Provide the [x, y] coordinate of the cell's center where the given text is located.  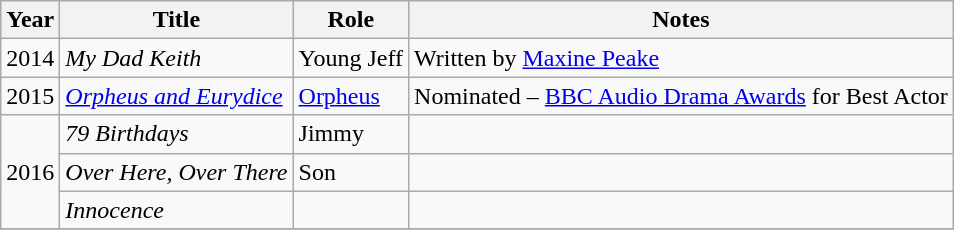
79 Birthdays [176, 134]
2014 [30, 58]
2016 [30, 172]
Orpheus [351, 96]
Young Jeff [351, 58]
Son [351, 172]
Role [351, 20]
Nominated – BBC Audio Drama Awards for Best Actor [682, 96]
Over Here, Over There [176, 172]
Written by Maxine Peake [682, 58]
Title [176, 20]
Orpheus and Eurydice [176, 96]
Notes [682, 20]
Year [30, 20]
2015 [30, 96]
Innocence [176, 210]
Jimmy [351, 134]
My Dad Keith [176, 58]
